For the text-containing cell, return its midpoint in (X, Y) coordinate format. 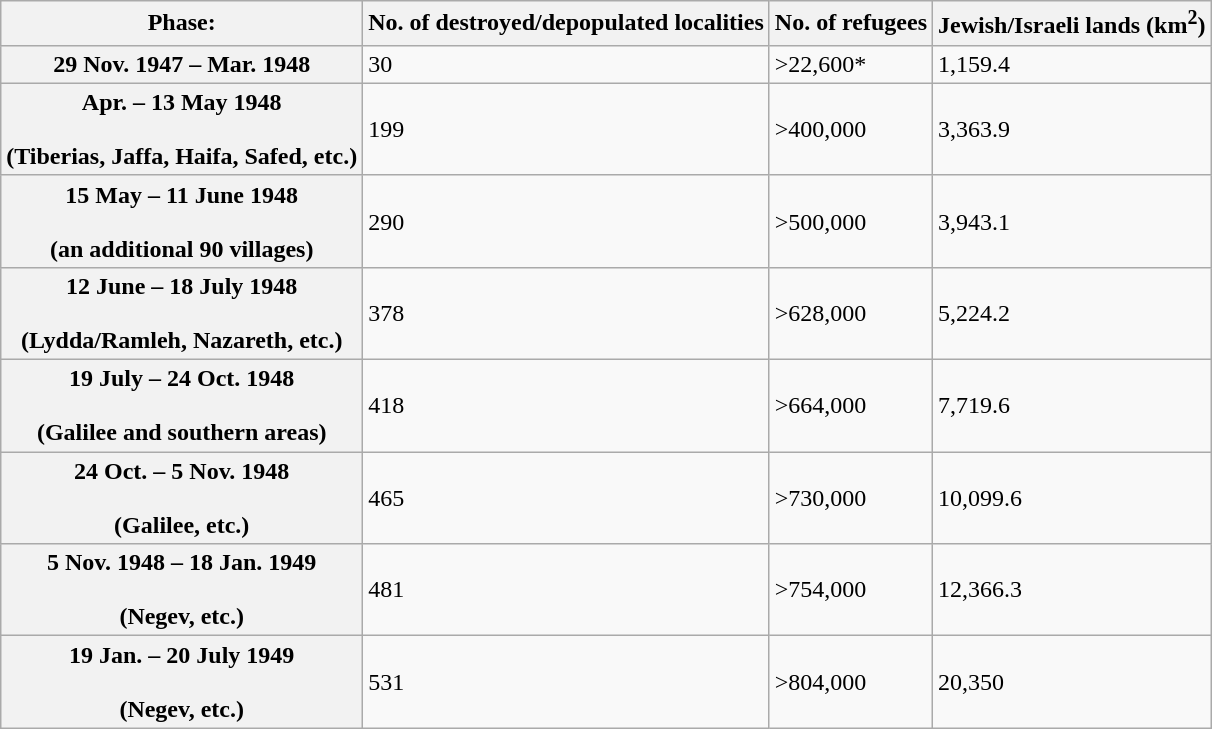
29 Nov. 1947 – Mar. 1948 (182, 64)
>730,000 (850, 498)
3,363.9 (1072, 129)
5 Nov. 1948 – 18 Jan. 1949(Negev, etc.) (182, 590)
>664,000 (850, 406)
>628,000 (850, 313)
1,159.4 (1072, 64)
465 (566, 498)
>804,000 (850, 682)
531 (566, 682)
7,719.6 (1072, 406)
19 Jan. – 20 July 1949(Negev, etc.) (182, 682)
12 June – 18 July 1948(Lydda/Ramleh, Nazareth, etc.) (182, 313)
5,224.2 (1072, 313)
10,099.6 (1072, 498)
24 Oct. – 5 Nov. 1948(Galilee, etc.) (182, 498)
No. of destroyed/depopulated localities (566, 24)
Phase: (182, 24)
199 (566, 129)
No. of refugees (850, 24)
30 (566, 64)
>500,000 (850, 221)
>400,000 (850, 129)
15 May – 11 June 1948(an additional 90 villages) (182, 221)
Jewish/Israeli lands (km2) (1072, 24)
Apr. – 13 May 1948(Tiberias, Jaffa, Haifa, Safed, etc.) (182, 129)
378 (566, 313)
12,366.3 (1072, 590)
20,350 (1072, 682)
3,943.1 (1072, 221)
290 (566, 221)
>22,600* (850, 64)
19 July – 24 Oct. 1948(Galilee and southern areas) (182, 406)
418 (566, 406)
481 (566, 590)
>754,000 (850, 590)
